Identify which cell holds the provided text, then report its (X, Y) central coordinate. 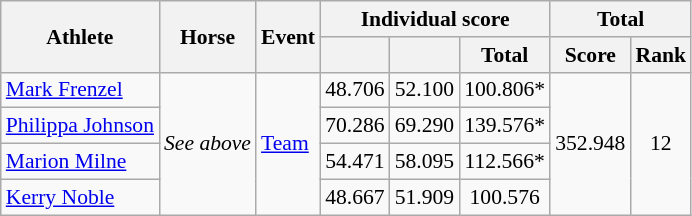
Individual score (435, 19)
112.566* (504, 162)
12 (660, 143)
100.576 (504, 197)
Athlete (80, 36)
Event (288, 36)
48.667 (354, 197)
Horse (208, 36)
Score (590, 55)
Rank (660, 55)
58.095 (424, 162)
52.100 (424, 90)
100.806* (504, 90)
See above (208, 143)
48.706 (354, 90)
Philippa Johnson (80, 126)
51.909 (424, 197)
Mark Frenzel (80, 90)
70.286 (354, 126)
139.576* (504, 126)
Team (288, 143)
54.471 (354, 162)
69.290 (424, 126)
Kerry Noble (80, 197)
352.948 (590, 143)
Marion Milne (80, 162)
